Pinpoint the cell where the given text exists, returning its (x, y) midpoint coordinate. 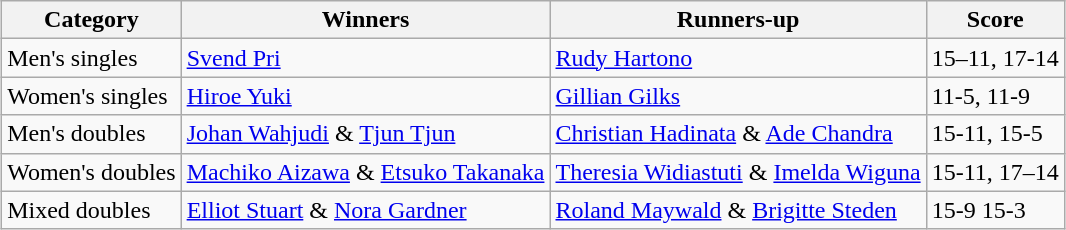
Runners-up (738, 20)
Men's singles (92, 58)
Women's doubles (92, 172)
Hiroe Yuki (366, 96)
15-9 15-3 (995, 210)
Gillian Gilks (738, 96)
11-5, 11-9 (995, 96)
Machiko Aizawa & Etsuko Takanaka (366, 172)
15-11, 15-5 (995, 134)
15–11, 17-14 (995, 58)
Elliot Stuart & Nora Gardner (366, 210)
Christian Hadinata & Ade Chandra (738, 134)
15-11, 17–14 (995, 172)
Johan Wahjudi & Tjun Tjun (366, 134)
Roland Maywald & Brigitte Steden (738, 210)
Winners (366, 20)
Mixed doubles (92, 210)
Category (92, 20)
Men's doubles (92, 134)
Theresia Widiastuti & Imelda Wiguna (738, 172)
Women's singles (92, 96)
Svend Pri (366, 58)
Score (995, 20)
Rudy Hartono (738, 58)
